Provide the [X, Y] coordinate of the cell's center where the given text is located.  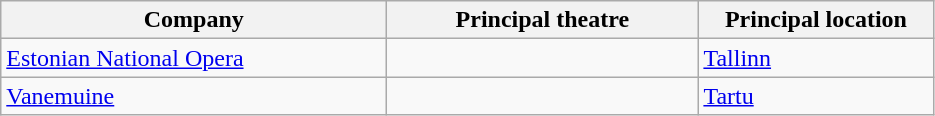
Estonian National Opera [194, 58]
Vanemuine [194, 96]
Company [194, 20]
Principal theatre [542, 20]
Principal location [816, 20]
Tartu [816, 96]
Tallinn [816, 58]
